Detect which cell encompasses the target text, then output its (X, Y) center coordinate. 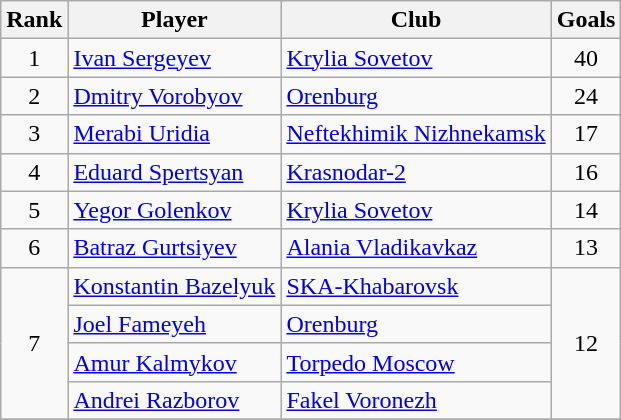
Amur Kalmykov (174, 362)
2 (34, 96)
Konstantin Bazelyuk (174, 286)
16 (586, 172)
Player (174, 20)
6 (34, 248)
Merabi Uridia (174, 134)
7 (34, 343)
Fakel Voronezh (416, 400)
13 (586, 248)
Rank (34, 20)
3 (34, 134)
Eduard Spertsyan (174, 172)
Joel Fameyeh (174, 324)
14 (586, 210)
Goals (586, 20)
Torpedo Moscow (416, 362)
Dmitry Vorobyov (174, 96)
Alania Vladikavkaz (416, 248)
24 (586, 96)
Andrei Razborov (174, 400)
Yegor Golenkov (174, 210)
Neftekhimik Nizhnekamsk (416, 134)
12 (586, 343)
Club (416, 20)
Ivan Sergeyev (174, 58)
4 (34, 172)
SKA-Khabarovsk (416, 286)
1 (34, 58)
17 (586, 134)
40 (586, 58)
Batraz Gurtsiyev (174, 248)
5 (34, 210)
Krasnodar-2 (416, 172)
